Extract the [x, y] coordinate from the center of the cell holding the provided text.  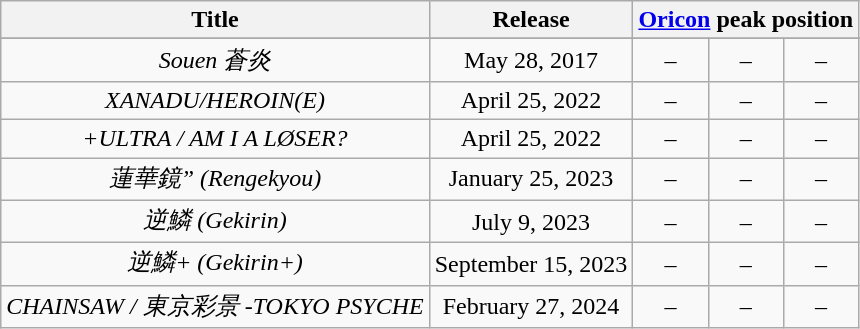
+ULTRA / AM I A LØSER? [215, 138]
Souen 蒼炎 [215, 60]
Oricon peak position [746, 20]
蓮華鏡” (Rengekyou) [215, 180]
February 27, 2024 [531, 306]
September 15, 2023 [531, 264]
May 28, 2017 [531, 60]
Release [531, 20]
逆鱗 (Gekirin) [215, 222]
逆鱗+ (Gekirin+) [215, 264]
Title [215, 20]
CHAINSAW / 東京彩景 -TOKYO PSYCHE [215, 306]
XANADU/HEROIN(E) [215, 100]
July 9, 2023 [531, 222]
January 25, 2023 [531, 180]
